Detect which cell encompasses the target text, then output its [X, Y] center coordinate. 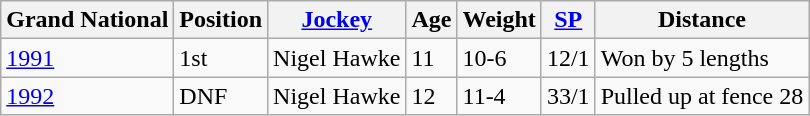
Age [432, 20]
Jockey [337, 20]
1992 [88, 96]
10-6 [499, 58]
33/1 [568, 96]
DNF [221, 96]
12 [432, 96]
Pulled up at fence 28 [702, 96]
Weight [499, 20]
1st [221, 58]
SP [568, 20]
Position [221, 20]
Grand National [88, 20]
11 [432, 58]
11-4 [499, 96]
Won by 5 lengths [702, 58]
Distance [702, 20]
12/1 [568, 58]
1991 [88, 58]
